Pinpoint the cell where the given text exists, returning its [x, y] midpoint coordinate. 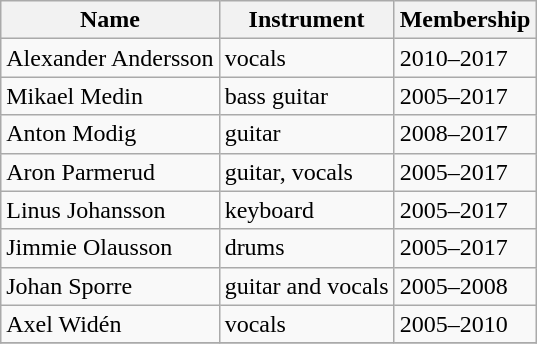
Alexander Andersson [110, 58]
bass guitar [306, 96]
Aron Parmerud [110, 172]
guitar, vocals [306, 172]
Axel Widén [110, 324]
2005–2008 [465, 286]
Anton Modig [110, 134]
2010–2017 [465, 58]
Linus Johansson [110, 210]
2005–2010 [465, 324]
Instrument [306, 20]
guitar and vocals [306, 286]
2008–2017 [465, 134]
keyboard [306, 210]
Johan Sporre [110, 286]
Name [110, 20]
guitar [306, 134]
Membership [465, 20]
drums [306, 248]
Mikael Medin [110, 96]
Jimmie Olausson [110, 248]
